Return (X, Y) of the center of cell containing provided text 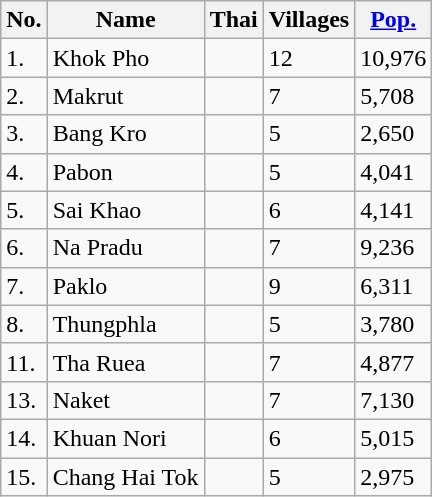
13. (24, 400)
Naket (126, 400)
10,976 (394, 58)
7,130 (394, 400)
14. (24, 438)
9 (309, 286)
4,877 (394, 362)
Villages (309, 20)
2,650 (394, 134)
5,015 (394, 438)
3. (24, 134)
Bang Kro (126, 134)
4,041 (394, 172)
Name (126, 20)
5,708 (394, 96)
Pabon (126, 172)
15. (24, 477)
Thungphla (126, 324)
Na Pradu (126, 248)
2. (24, 96)
3,780 (394, 324)
1. (24, 58)
7. (24, 286)
Makrut (126, 96)
Thai (234, 20)
6,311 (394, 286)
Pop. (394, 20)
Sai Khao (126, 210)
Tha Ruea (126, 362)
Chang Hai Tok (126, 477)
Khuan Nori (126, 438)
4,141 (394, 210)
Paklo (126, 286)
6. (24, 248)
4. (24, 172)
2,975 (394, 477)
Khok Pho (126, 58)
8. (24, 324)
11. (24, 362)
No. (24, 20)
5. (24, 210)
9,236 (394, 248)
12 (309, 58)
